Scan for the cell matching the given text and deliver its (X, Y) coordinate at center. 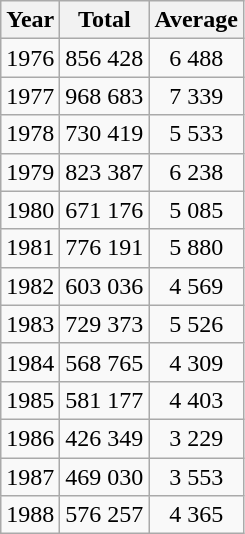
856 428 (104, 58)
1977 (30, 96)
1985 (30, 400)
4 403 (196, 400)
576 257 (104, 515)
426 349 (104, 438)
603 036 (104, 286)
581 177 (104, 400)
6 488 (196, 58)
968 683 (104, 96)
469 030 (104, 477)
823 387 (104, 172)
6 238 (196, 172)
7 339 (196, 96)
568 765 (104, 362)
1976 (30, 58)
4 309 (196, 362)
1980 (30, 210)
3 553 (196, 477)
5 880 (196, 248)
5 533 (196, 134)
729 373 (104, 324)
5 085 (196, 210)
1986 (30, 438)
671 176 (104, 210)
1981 (30, 248)
Year (30, 20)
4 365 (196, 515)
1987 (30, 477)
1982 (30, 286)
Total (104, 20)
1978 (30, 134)
730 419 (104, 134)
1979 (30, 172)
Average (196, 20)
1984 (30, 362)
3 229 (196, 438)
4 569 (196, 286)
1983 (30, 324)
1988 (30, 515)
776 191 (104, 248)
5 526 (196, 324)
